Provide the [X, Y] coordinate of the cell's center where the given text is located.  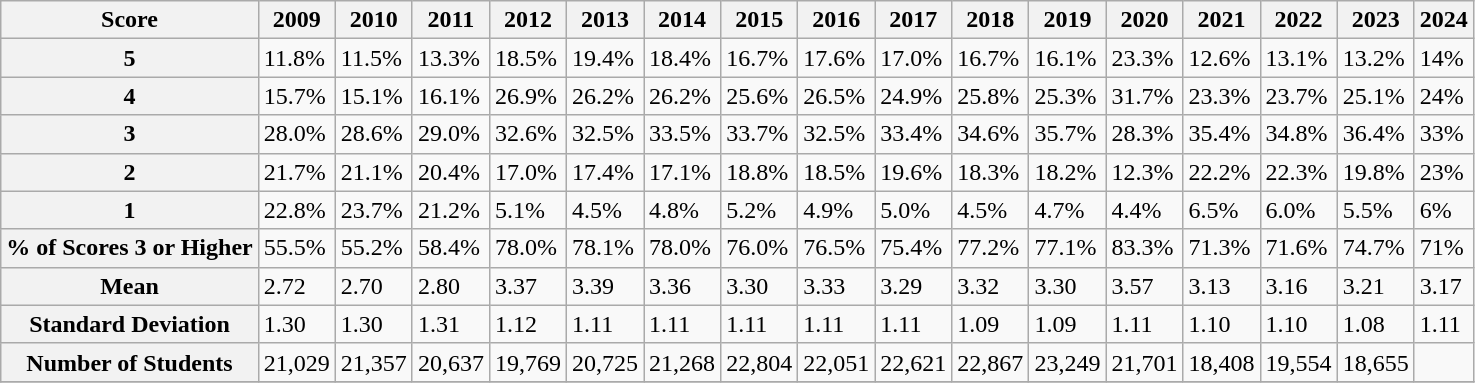
2011 [450, 20]
2021 [1222, 20]
22.3% [1298, 172]
74.7% [1376, 248]
22,804 [760, 362]
21.1% [374, 172]
3.39 [604, 286]
21,701 [1144, 362]
2022 [1298, 20]
11.5% [374, 58]
24.9% [914, 96]
58.4% [450, 248]
3.37 [528, 286]
23% [1444, 172]
12.6% [1222, 58]
83.3% [1144, 248]
22,051 [836, 362]
19.8% [1376, 172]
4 [130, 96]
20,637 [450, 362]
2010 [374, 20]
19,769 [528, 362]
19.4% [604, 58]
2.72 [296, 286]
75.4% [914, 248]
33.5% [682, 134]
4.4% [1144, 210]
17.4% [604, 172]
2023 [1376, 20]
20,725 [604, 362]
6.5% [1222, 210]
21.7% [296, 172]
3.36 [682, 286]
23,249 [1068, 362]
18,655 [1376, 362]
1.08 [1376, 324]
34.6% [990, 134]
35.7% [1068, 134]
17.1% [682, 172]
22.2% [1222, 172]
17.6% [836, 58]
21.2% [450, 210]
2.70 [374, 286]
1.12 [528, 324]
13.3% [450, 58]
24% [1444, 96]
19.6% [914, 172]
21,029 [296, 362]
2019 [1068, 20]
2013 [604, 20]
3.16 [1298, 286]
6.0% [1298, 210]
18.8% [760, 172]
33% [1444, 134]
Score [130, 20]
15.1% [374, 96]
3.33 [836, 286]
4.8% [682, 210]
34.8% [1298, 134]
25.1% [1376, 96]
22,621 [914, 362]
35.4% [1222, 134]
4.7% [1068, 210]
2014 [682, 20]
21,357 [374, 362]
6% [1444, 210]
2009 [296, 20]
3.21 [1376, 286]
18.4% [682, 58]
5.2% [760, 210]
77.1% [1068, 248]
2016 [836, 20]
5.1% [528, 210]
18.3% [990, 172]
Standard Deviation [130, 324]
71.6% [1298, 248]
2.80 [450, 286]
3.57 [1144, 286]
32.6% [528, 134]
78.1% [604, 248]
2015 [760, 20]
13.1% [1298, 58]
3.29 [914, 286]
26.5% [836, 96]
19,554 [1298, 362]
77.2% [990, 248]
25.3% [1068, 96]
13.2% [1376, 58]
3.32 [990, 286]
11.8% [296, 58]
2018 [990, 20]
3.17 [1444, 286]
Mean [130, 286]
36.4% [1376, 134]
55.5% [296, 248]
31.7% [1144, 96]
21,268 [682, 362]
18.2% [1068, 172]
76.5% [836, 248]
71.3% [1222, 248]
20.4% [450, 172]
% of Scores 3 or Higher [130, 248]
15.7% [296, 96]
22.8% [296, 210]
2 [130, 172]
3.13 [1222, 286]
71% [1444, 248]
76.0% [760, 248]
28.6% [374, 134]
25.6% [760, 96]
22,867 [990, 362]
26.9% [528, 96]
1.31 [450, 324]
1 [130, 210]
3 [130, 134]
5.5% [1376, 210]
12.3% [1144, 172]
28.0% [296, 134]
2017 [914, 20]
28.3% [1144, 134]
2020 [1144, 20]
55.2% [374, 248]
33.4% [914, 134]
18,408 [1222, 362]
33.7% [760, 134]
5 [130, 58]
5.0% [914, 210]
4.9% [836, 210]
2024 [1444, 20]
25.8% [990, 96]
2012 [528, 20]
14% [1444, 58]
Number of Students [130, 362]
29.0% [450, 134]
